Find where the given text appears and provide that cell's center as [x, y] coordinate. 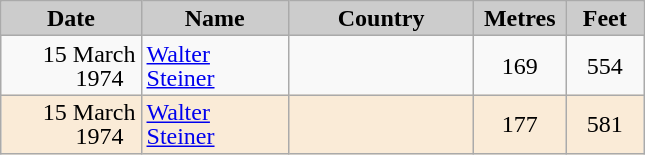
169 [520, 66]
554 [605, 66]
Date [71, 18]
581 [605, 124]
Metres [520, 18]
Country [380, 18]
Name [214, 18]
Feet [605, 18]
177 [520, 124]
